From the cell containing the given text, extract its center point as [X, Y] coordinate. 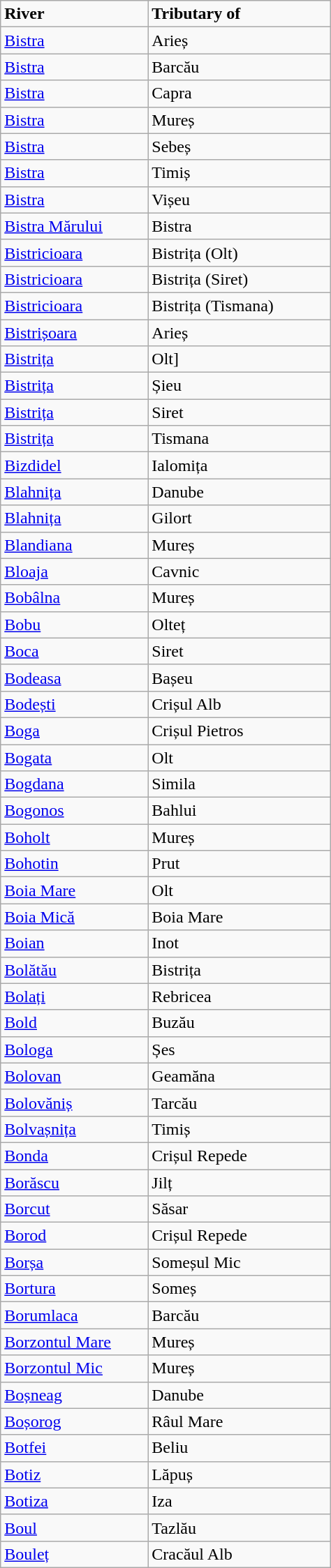
Buzău [239, 1023]
Capra [239, 94]
Bolvașnița [74, 1129]
Olt] [239, 359]
Beliu [239, 1448]
Boșorog [74, 1421]
Inot [239, 943]
Iza [239, 1501]
Bolătău [74, 970]
Olteț [239, 625]
Bistrița (Tismana) [239, 306]
Borăscu [74, 1183]
Tismana [239, 439]
Bold [74, 1023]
Bortura [74, 1289]
Cavnic [239, 572]
Bahlui [239, 811]
Bloaja [74, 572]
Botfei [74, 1448]
Boholt [74, 837]
Bistrița (Siret) [239, 279]
Bolați [74, 996]
Bobâlna [74, 598]
Bobu [74, 625]
Bistra Mărului [74, 226]
Ialomița [239, 465]
Șes [239, 1050]
Blandiana [74, 545]
Borod [74, 1236]
Borcut [74, 1209]
Bogata [74, 757]
Sebeș [239, 147]
Bonda [74, 1156]
Bogonos [74, 811]
Bolovan [74, 1076]
Vișeu [239, 200]
Lăpuș [239, 1474]
Jilț [239, 1183]
Bistrița (Olt) [239, 253]
Șieu [239, 386]
Bistrișoara [74, 333]
Bouleț [74, 1554]
Bodești [74, 704]
Tarcău [239, 1103]
Bizdidel [74, 465]
Borzontul Mic [74, 1368]
Săsar [239, 1209]
Crișul Pietros [239, 731]
Boga [74, 731]
Boul [74, 1528]
Tributary of [239, 14]
Someșul Mic [239, 1262]
Botiz [74, 1474]
Crișul Alb [239, 704]
Cracăul Alb [239, 1554]
Boca [74, 651]
Bologa [74, 1050]
Rebricea [239, 996]
Boian [74, 943]
Geamăna [239, 1076]
Bașeu [239, 678]
Tazlău [239, 1528]
Simila [239, 784]
Bolovăniș [74, 1103]
Borumlaca [74, 1315]
Someș [239, 1289]
Râul Mare [239, 1421]
River [74, 14]
Bodeasa [74, 678]
Prut [239, 864]
Borșa [74, 1262]
Botiza [74, 1501]
Bogdana [74, 784]
Borzontul Mare [74, 1342]
Boia Mică [74, 917]
Bohotin [74, 864]
Gilort [239, 518]
Boșneag [74, 1395]
